Return [x, y] of the center of cell containing provided text 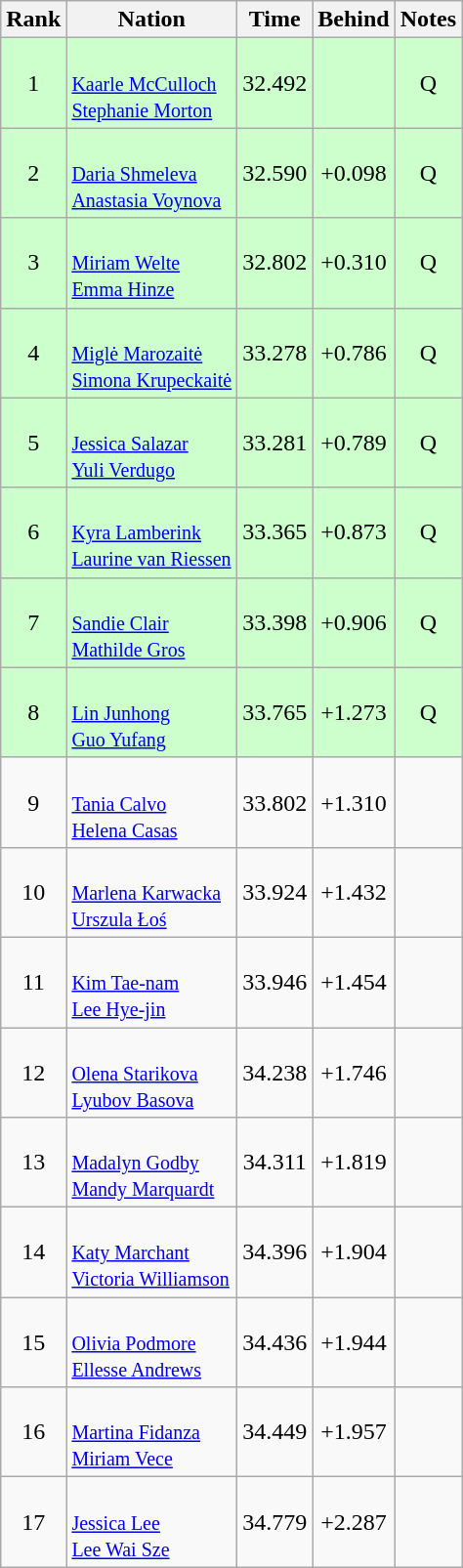
+1.273 [354, 712]
34.238 [275, 1073]
Kaarle McCullochStephanie Morton [152, 83]
13 [33, 1163]
34.779 [275, 1522]
+1.746 [354, 1073]
33.924 [275, 892]
34.436 [275, 1342]
7 [33, 622]
+0.310 [354, 263]
+1.944 [354, 1342]
32.802 [275, 263]
Notes [428, 20]
+1.432 [354, 892]
+0.789 [354, 443]
Martina FidanzaMiriam Vece [152, 1432]
33.946 [275, 982]
Marlena KarwackaUrszula Łoś [152, 892]
33.802 [275, 802]
11 [33, 982]
+0.786 [354, 353]
5 [33, 443]
Miriam WelteEmma Hinze [152, 263]
Madalyn GodbyMandy Marquardt [152, 1163]
17 [33, 1522]
3 [33, 263]
Olena StarikovaLyubov Basova [152, 1073]
6 [33, 532]
34.396 [275, 1252]
+1.310 [354, 802]
+0.906 [354, 622]
Kyra LamberinkLaurine van Riessen [152, 532]
Sandie ClairMathilde Gros [152, 622]
Behind [354, 20]
32.590 [275, 173]
Jessica LeeLee Wai Sze [152, 1522]
Nation [152, 20]
33.278 [275, 353]
2 [33, 173]
Tania CalvoHelena Casas [152, 802]
Lin JunhongGuo Yufang [152, 712]
Time [275, 20]
+1.957 [354, 1432]
33.281 [275, 443]
15 [33, 1342]
Olivia PodmoreEllesse Andrews [152, 1342]
33.365 [275, 532]
+2.287 [354, 1522]
Rank [33, 20]
Katy MarchantVictoria Williamson [152, 1252]
+1.904 [354, 1252]
32.492 [275, 83]
8 [33, 712]
Jessica SalazarYuli Verdugo [152, 443]
12 [33, 1073]
Daria ShmelevaAnastasia Voynova [152, 173]
34.449 [275, 1432]
+0.098 [354, 173]
16 [33, 1432]
9 [33, 802]
1 [33, 83]
+1.454 [354, 982]
10 [33, 892]
33.765 [275, 712]
14 [33, 1252]
33.398 [275, 622]
+1.819 [354, 1163]
Miglė MarozaitėSimona Krupeckaitė [152, 353]
Kim Tae-namLee Hye-jin [152, 982]
+0.873 [354, 532]
34.311 [275, 1163]
4 [33, 353]
